Scan for the cell matching the given text and deliver its [X, Y] coordinate at center. 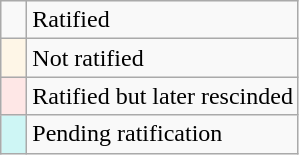
Ratified [163, 20]
Pending ratification [163, 134]
Ratified but later rescinded [163, 96]
Not ratified [163, 58]
